Find where the given text appears and provide that cell's center as [X, Y] coordinate. 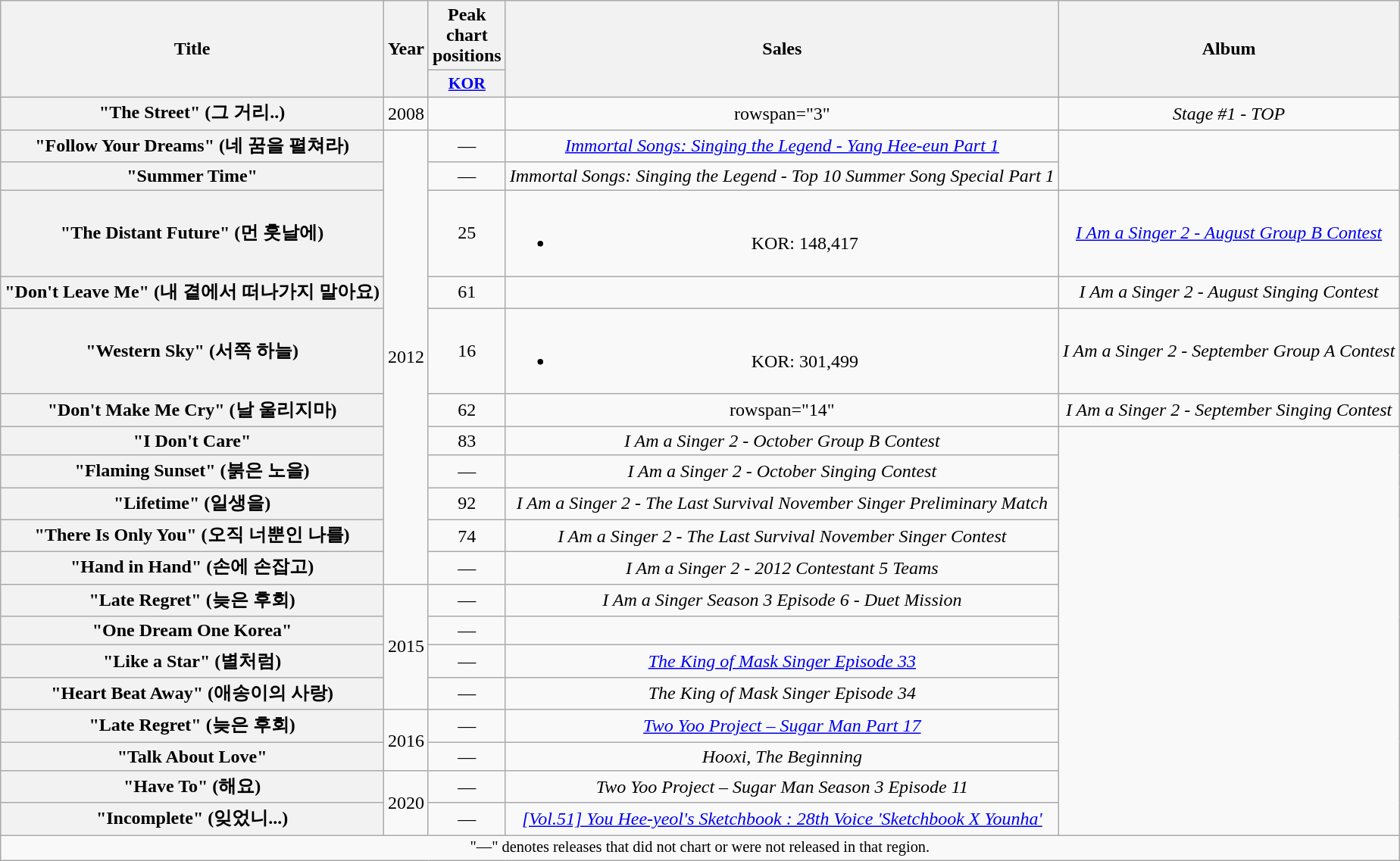
Hooxi, The Beginning [782, 756]
I Am a Singer 2 - 2012 Contestant 5 Teams [782, 568]
"Summer Time" [192, 176]
Sales [782, 49]
"The Distant Future" (먼 훗날에) [192, 233]
74 [467, 536]
2012 [406, 357]
83 [467, 441]
"One Dream One Korea" [192, 631]
2015 [406, 647]
Two Yoo Project – Sugar Man Part 17 [782, 725]
rowspan="14" [782, 410]
I Am a Singer 2 - October Group B Contest [782, 441]
I Am a Singer 2 - August Group B Contest [1229, 233]
I Am a Singer 2 - October Singing Contest [782, 471]
61 [467, 292]
"There Is Only You" (오직 너뿐인 나를) [192, 536]
[Vol.51] You Hee-yeol's Sketchbook : 28th Voice 'Sketchbook X Younha' [782, 819]
Immortal Songs: Singing the Legend - Top 10 Summer Song Special Part 1 [782, 176]
16 [467, 351]
rowspan="3" [782, 114]
"Hand in Hand" (손에 손잡고) [192, 568]
"Follow Your Dreams" (네 꿈을 펼쳐라) [192, 145]
I Am a Singer Season 3 Episode 6 - Duet Mission [782, 600]
2016 [406, 741]
"I Don't Care" [192, 441]
I Am a Singer 2 - The Last Survival November Singer Contest [782, 536]
2008 [406, 114]
KOR [467, 84]
Two Yoo Project – Sugar Man Season 3 Episode 11 [782, 788]
2020 [406, 803]
Title [192, 49]
25 [467, 233]
KOR: 148,417 [782, 233]
"Lifetime" (일생을) [192, 504]
"Heart Beat Away" (애송이의 사랑) [192, 694]
"The Street" (그 거리..) [192, 114]
Immortal Songs: Singing the Legend - Yang Hee-eun Part 1 [782, 145]
The King of Mask Singer Episode 34 [782, 694]
"Don't Leave Me" (내 곁에서 떠나가지 말아요) [192, 292]
"Don't Make Me Cry" (날 울리지마) [192, 410]
"Western Sky" (서쪽 하늘) [192, 351]
I Am a Singer 2 - September Singing Contest [1229, 410]
"Like a Star" (별처럼) [192, 662]
"Flaming Sunset" (붉은 노을) [192, 471]
The King of Mask Singer Episode 33 [782, 662]
"Have To" (해요) [192, 788]
I Am a Singer 2 - September Group A Contest [1229, 351]
62 [467, 410]
I Am a Singer 2 - August Singing Contest [1229, 292]
"—" denotes releases that did not chart or were not released in that region. [700, 848]
Album [1229, 49]
92 [467, 504]
Peak chart positions [467, 36]
Year [406, 49]
Stage #1 - TOP [1229, 114]
KOR: 301,499 [782, 351]
"Talk About Love" [192, 756]
I Am a Singer 2 - The Last Survival November Singer Preliminary Match [782, 504]
"Incomplete" (잊었니...) [192, 819]
